Detect which cell encompasses the target text, then output its (x, y) center coordinate. 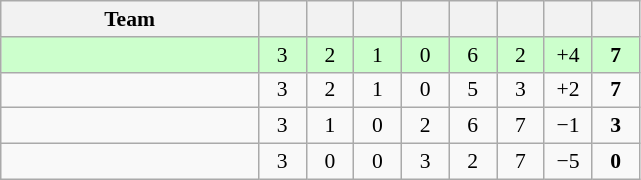
Team (130, 19)
+2 (568, 90)
−5 (568, 162)
−1 (568, 126)
+4 (568, 55)
5 (473, 90)
